Find where the given text appears and provide that cell's center as [X, Y] coordinate. 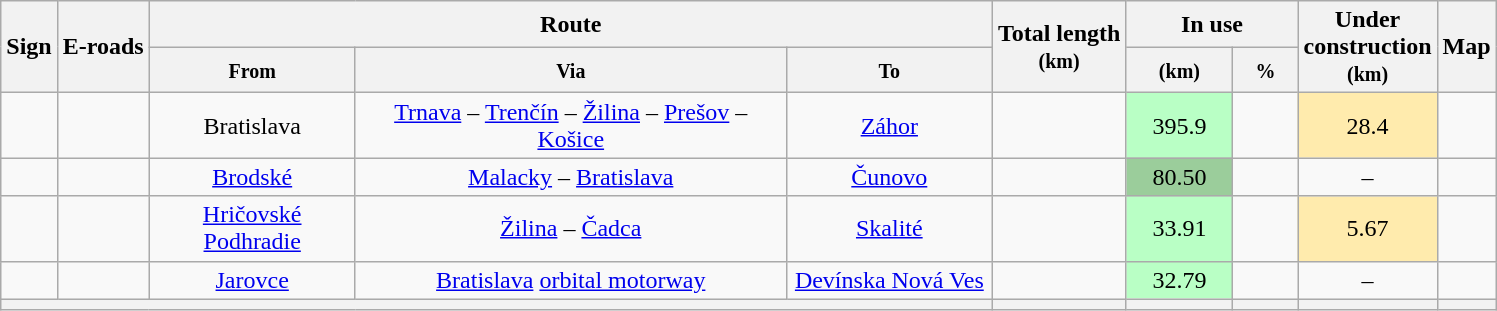
Malacky – Bratislava [570, 177]
Devínska Nová Ves [889, 280]
Sign [29, 47]
Brodské [252, 177]
80.50 [1180, 177]
33.91 [1180, 228]
Bratislava [252, 126]
Via [570, 70]
To [889, 70]
% [1266, 70]
Jarovce [252, 280]
Záhor [889, 126]
28.4 [1368, 126]
In use [1212, 24]
From [252, 70]
Total length(km) [1059, 47]
(km) [1180, 70]
Žilina – Čadca [570, 228]
Map [1466, 47]
395.9 [1180, 126]
Trnava – Trenčín – Žilina – Prešov – Košice [570, 126]
Bratislava orbital motorway [570, 280]
Underconstruction(km) [1368, 47]
32.79 [1180, 280]
Skalité [889, 228]
5.67 [1368, 228]
Čunovo [889, 177]
E-roads [103, 47]
Hričovské Podhradie [252, 228]
Route [570, 24]
